Identify which cell holds the provided text, then report its (x, y) central coordinate. 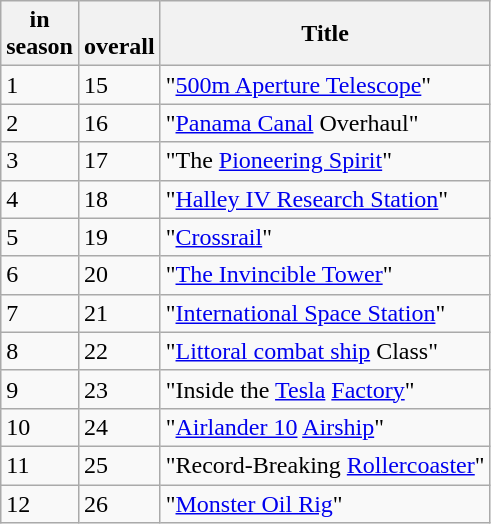
4 (40, 199)
"Crossrail" (325, 237)
23 (119, 389)
1 (40, 85)
"The Pioneering Spirit" (325, 161)
7 (40, 313)
18 (119, 199)
11 (40, 465)
10 (40, 427)
26 (119, 503)
17 (119, 161)
"Monster Oil Rig" (325, 503)
Title (325, 34)
25 (119, 465)
6 (40, 275)
"International Space Station" (325, 313)
21 (119, 313)
3 (40, 161)
24 (119, 427)
overall (119, 34)
"Airlander 10 Airship" (325, 427)
19 (119, 237)
"Panama Canal Overhaul" (325, 123)
12 (40, 503)
15 (119, 85)
"Inside the Tesla Factory" (325, 389)
22 (119, 351)
"Littoral combat ship Class" (325, 351)
"Halley IV Research Station" (325, 199)
"The Invincible Tower" (325, 275)
"Record-Breaking Rollercoaster" (325, 465)
5 (40, 237)
16 (119, 123)
2 (40, 123)
8 (40, 351)
inseason (40, 34)
"500m Aperture Telescope" (325, 85)
20 (119, 275)
9 (40, 389)
